Search for the cell housing the specified text and yield its (X, Y) center coordinate. 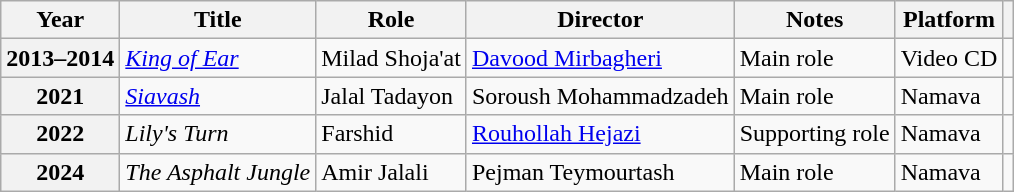
Director (600, 20)
Pejman Teymourtash (600, 172)
2021 (60, 96)
Rouhollah Hejazi (600, 134)
The Asphalt Jungle (218, 172)
2022 (60, 134)
Soroush Mohammadzadeh (600, 96)
Farshid (392, 134)
Year (60, 20)
Platform (949, 20)
Amir Jalali (392, 172)
King of Ear (218, 58)
2013–2014 (60, 58)
Davood Mirbagheri (600, 58)
Jalal Tadayon (392, 96)
Supporting role (814, 134)
Milad Shoja'at (392, 58)
2024 (60, 172)
Notes (814, 20)
Title (218, 20)
Video CD (949, 58)
Siavash (218, 96)
Role (392, 20)
Lily's Turn (218, 134)
